Return the (X, Y) coordinate for the center point of the cell that contains the specified text.  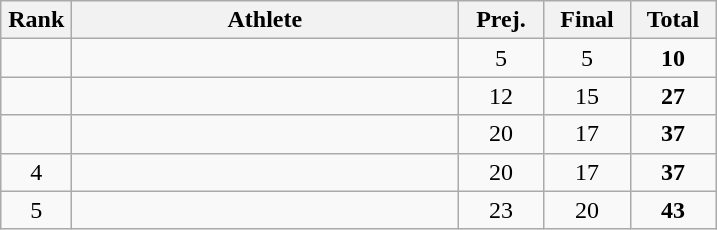
43 (673, 210)
27 (673, 96)
10 (673, 58)
Final (587, 20)
23 (501, 210)
4 (36, 172)
Prej. (501, 20)
Athlete (265, 20)
Rank (36, 20)
15 (587, 96)
Total (673, 20)
12 (501, 96)
